Detect which cell encompasses the target text, then output its [X, Y] center coordinate. 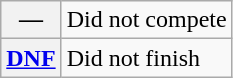
Did not finish [146, 58]
— [31, 20]
Did not compete [146, 20]
DNF [31, 58]
